Return (x, y) of the center of cell containing provided text 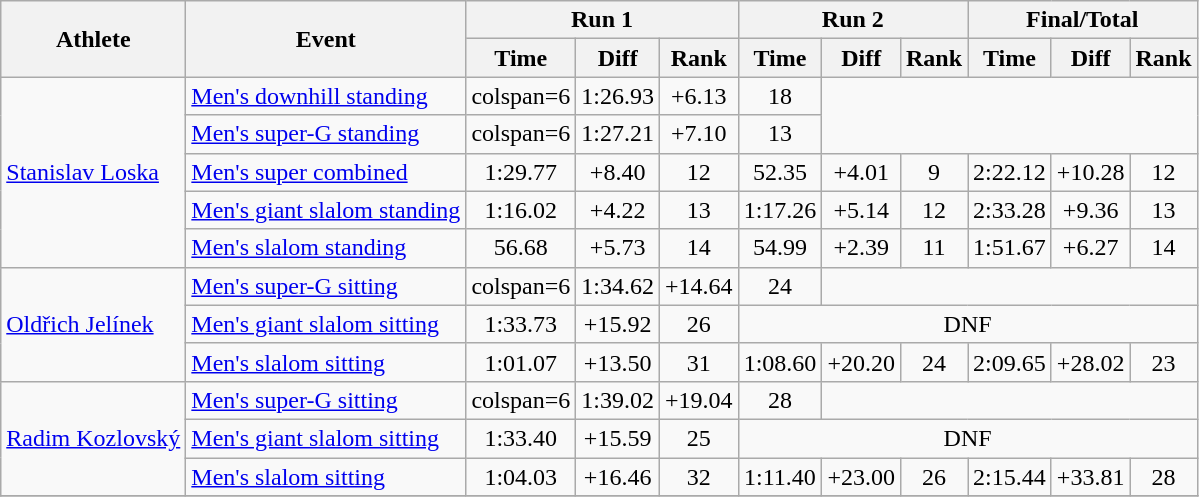
2:09.65 (1010, 362)
+7.10 (700, 134)
2:15.44 (1010, 477)
+15.92 (618, 324)
1:16.02 (521, 210)
+13.50 (618, 362)
23 (1164, 362)
Run 2 (852, 20)
Stanislav Loska (94, 172)
1:08.60 (780, 362)
52.35 (780, 172)
+6.13 (700, 96)
+5.14 (862, 210)
Run 1 (602, 20)
18 (780, 96)
+28.02 (1090, 362)
Radim Kozlovský (94, 438)
+23.00 (862, 477)
1:26.93 (618, 96)
1:51.67 (1010, 248)
1:39.02 (618, 400)
1:33.73 (521, 324)
+10.28 (1090, 172)
+9.36 (1090, 210)
Men's slalom standing (326, 248)
1:04.03 (521, 477)
+2.39 (862, 248)
+33.81 (1090, 477)
9 (934, 172)
1:33.40 (521, 438)
1:34.62 (618, 286)
2:33.28 (1010, 210)
+6.27 (1090, 248)
+14.64 (700, 286)
+4.22 (618, 210)
1:27.21 (618, 134)
1:17.26 (780, 210)
Men's downhill standing (326, 96)
+20.20 (862, 362)
Men's giant slalom standing (326, 210)
11 (934, 248)
32 (700, 477)
25 (700, 438)
+16.46 (618, 477)
Oldřich Jelínek (94, 324)
Final/Total (1082, 20)
+8.40 (618, 172)
+4.01 (862, 172)
+5.73 (618, 248)
2:22.12 (1010, 172)
Men's super combined (326, 172)
Athlete (94, 39)
1:01.07 (521, 362)
Event (326, 39)
1:11.40 (780, 477)
Men's super-G standing (326, 134)
31 (700, 362)
+19.04 (700, 400)
+15.59 (618, 438)
56.68 (521, 248)
1:29.77 (521, 172)
54.99 (780, 248)
